Provide the [X, Y] coordinate of the cell's center where the given text is located.  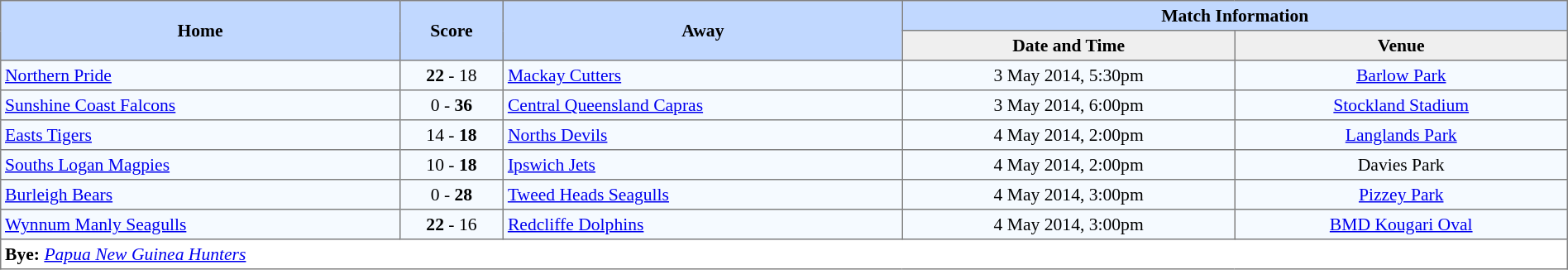
Match Information [1235, 16]
Easts Tigers [200, 135]
22 - 18 [452, 75]
Pizzey Park [1401, 195]
Redcliffe Dolphins [703, 224]
Burleigh Bears [200, 195]
BMD Kougari Oval [1401, 224]
Northern Pride [200, 75]
Souths Logan Magpies [200, 165]
Sunshine Coast Falcons [200, 105]
Langlands Park [1401, 135]
Venue [1401, 46]
Davies Park [1401, 165]
0 - 36 [452, 105]
10 - 18 [452, 165]
Mackay Cutters [703, 75]
3 May 2014, 6:00pm [1068, 105]
Stockland Stadium [1401, 105]
Barlow Park [1401, 75]
Ipswich Jets [703, 165]
Tweed Heads Seagulls [703, 195]
22 - 16 [452, 224]
Date and Time [1068, 46]
Central Queensland Capras [703, 105]
Home [200, 31]
Wynnum Manly Seagulls [200, 224]
Score [452, 31]
0 - 28 [452, 195]
3 May 2014, 5:30pm [1068, 75]
14 - 18 [452, 135]
Bye: Papua New Guinea Hunters [784, 254]
Away [703, 31]
Norths Devils [703, 135]
